Find where the given text appears and provide that cell's center as (X, Y) coordinate. 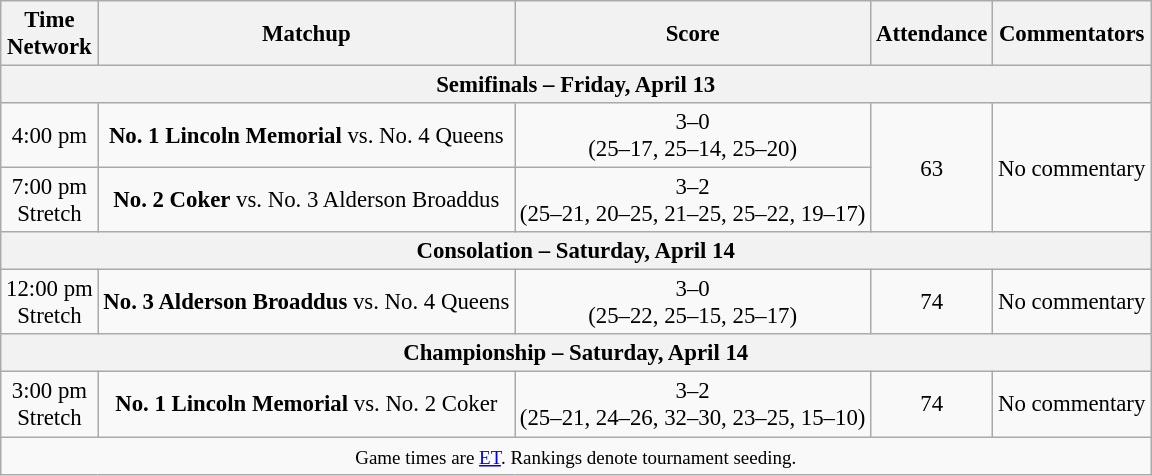
Championship – Saturday, April 14 (576, 353)
12:00 pmStretch (50, 302)
No. 2 Coker vs. No. 3 Alderson Broaddus (306, 200)
3–0(25–17, 25–14, 25–20) (693, 136)
3–2(25–21, 20–25, 21–25, 25–22, 19–17) (693, 200)
Attendance (932, 34)
4:00 pm (50, 136)
No. 1 Lincoln Memorial vs. No. 2 Coker (306, 404)
Consolation – Saturday, April 14 (576, 251)
Commentators (1072, 34)
No. 1 Lincoln Memorial vs. No. 4 Queens (306, 136)
3:00 pmStretch (50, 404)
No. 3 Alderson Broaddus vs. No. 4 Queens (306, 302)
Score (693, 34)
Game times are ET. Rankings denote tournament seeding. (576, 456)
Semifinals – Friday, April 13 (576, 85)
63 (932, 168)
3–0(25–22, 25–15, 25–17) (693, 302)
3–2(25–21, 24–26, 32–30, 23–25, 15–10) (693, 404)
TimeNetwork (50, 34)
7:00 pmStretch (50, 200)
Matchup (306, 34)
